Detect which cell encompasses the target text, then output its (X, Y) center coordinate. 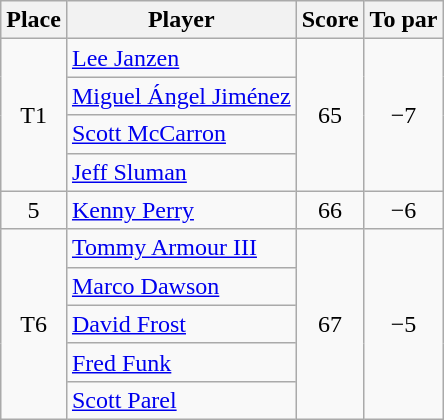
−5 (404, 324)
Tommy Armour III (181, 248)
David Frost (181, 324)
Lee Janzen (181, 58)
66 (330, 210)
65 (330, 115)
Fred Funk (181, 362)
Scott Parel (181, 400)
67 (330, 324)
To par (404, 20)
Marco Dawson (181, 286)
T6 (34, 324)
T1 (34, 115)
Place (34, 20)
Score (330, 20)
−6 (404, 210)
Kenny Perry (181, 210)
Player (181, 20)
5 (34, 210)
Jeff Sluman (181, 172)
−7 (404, 115)
Miguel Ángel Jiménez (181, 96)
Scott McCarron (181, 134)
